For the text-containing cell, return its midpoint in [X, Y] coordinate format. 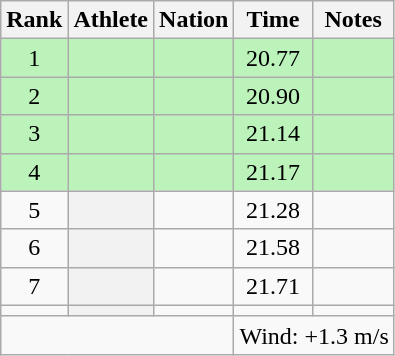
20.77 [273, 58]
7 [34, 286]
21.14 [273, 134]
1 [34, 58]
Notes [353, 20]
Nation [194, 20]
3 [34, 134]
Rank [34, 20]
21.17 [273, 172]
6 [34, 248]
21.28 [273, 210]
Athlete [111, 20]
2 [34, 96]
20.90 [273, 96]
21.58 [273, 248]
5 [34, 210]
21.71 [273, 286]
Wind: +1.3 m/s [314, 335]
4 [34, 172]
Time [273, 20]
